Extract the (x, y) coordinate from the center of the cell holding the provided text.  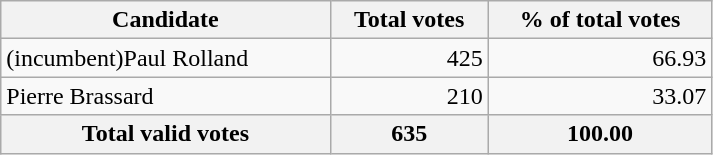
Candidate (166, 20)
33.07 (600, 96)
Pierre Brassard (166, 96)
100.00 (600, 134)
210 (409, 96)
Total votes (409, 20)
Total valid votes (166, 134)
635 (409, 134)
425 (409, 58)
% of total votes (600, 20)
66.93 (600, 58)
(incumbent)Paul Rolland (166, 58)
